Determine the (x, y) coordinate at the center of the cell enclosing the given text.  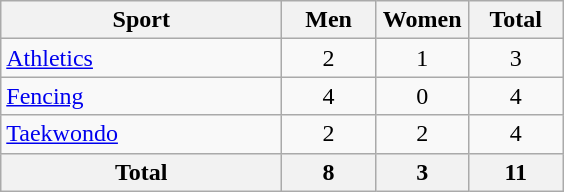
8 (329, 172)
0 (422, 96)
Taekwondo (142, 134)
Men (329, 20)
Fencing (142, 96)
Athletics (142, 58)
Sport (142, 20)
1 (422, 58)
11 (516, 172)
Women (422, 20)
